Return the (X, Y) coordinate for the center point of the cell that contains the specified text.  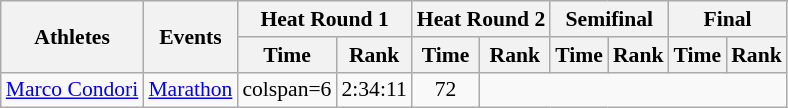
colspan=6 (286, 90)
Heat Round 2 (481, 19)
72 (446, 90)
2:34:11 (374, 90)
Final (727, 19)
Semifinal (609, 19)
Events (190, 36)
Marathon (190, 90)
Athletes (72, 36)
Heat Round 1 (324, 19)
Marco Condori (72, 90)
